For the text-containing cell, return its midpoint in [x, y] coordinate format. 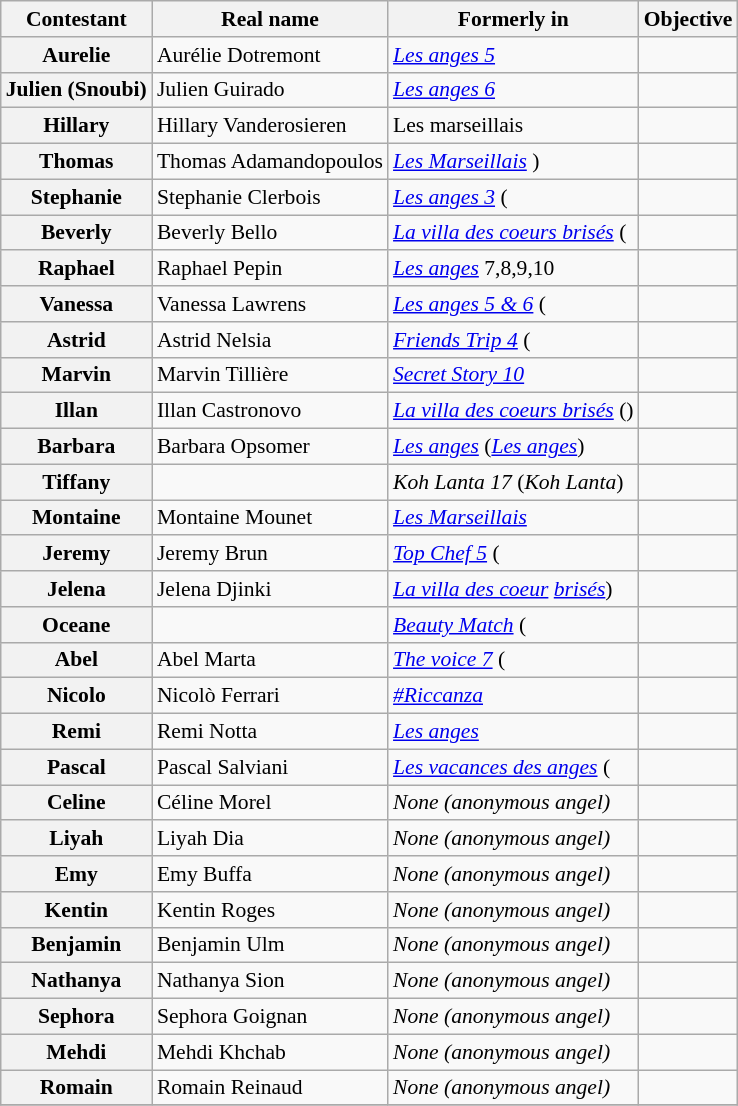
Stephanie Clerbois [270, 197]
Beauty Match ( [514, 625]
Objective [688, 19]
Stephanie [76, 197]
Marvin [76, 375]
Nicolò Ferrari [270, 696]
Vanessa [76, 304]
Top Chef 5 ( [514, 554]
Oceane [76, 625]
Benjamin [76, 945]
Mehdi Khchab [270, 1052]
Barbara [76, 447]
Emy Buffa [270, 874]
Aurelie [76, 55]
Nathanya Sion [270, 981]
Kentin Roges [270, 910]
Les marseillais [514, 126]
Julien Guirado [270, 90]
#Riccanza [514, 696]
Pascal Salviani [270, 767]
Secret Story 10 [514, 375]
Abel [76, 660]
Liyah Dia [270, 839]
Hillary Vanderosieren [270, 126]
Jelena Djinki [270, 589]
Benjamin Ulm [270, 945]
Contestant [76, 19]
Illan [76, 411]
Remi [76, 732]
Mehdi [76, 1052]
Formerly in [514, 19]
Les anges 6 [514, 90]
Barbara Opsomer [270, 447]
Real name [270, 19]
Montaine [76, 518]
Illan Castronovo [270, 411]
Astrid Nelsia [270, 340]
Céline Morel [270, 803]
Kentin [76, 910]
Les anges [514, 732]
Remi Notta [270, 732]
Thomas Adamandopoulos [270, 162]
Sephora [76, 1017]
Les anges 3 ( [514, 197]
Astrid [76, 340]
Abel Marta [270, 660]
Romain Reinaud [270, 1088]
Les anges (Les anges) [514, 447]
Nicolo [76, 696]
Les anges 5 [514, 55]
Julien (Snoubi) [76, 90]
The voice 7 ( [514, 660]
Les Marseillais ) [514, 162]
Sephora Goignan [270, 1017]
Aurélie Dotremont [270, 55]
Les anges 5 & 6 ( [514, 304]
Romain [76, 1088]
Emy [76, 874]
Celine [76, 803]
Les anges 7,8,9,10 [514, 269]
Koh Lanta 17 (Koh Lanta) [514, 482]
Raphael Pepin [270, 269]
Jelena [76, 589]
Montaine Mounet [270, 518]
Pascal [76, 767]
Beverly Bello [270, 233]
Les vacances des anges ( [514, 767]
Hillary [76, 126]
Tiffany [76, 482]
Thomas [76, 162]
Marvin Tillière [270, 375]
Nathanya [76, 981]
Raphael [76, 269]
La villa des coeurs brisés ( [514, 233]
Friends Trip 4 ( [514, 340]
Jeremy [76, 554]
Liyah [76, 839]
Les Marseillais [514, 518]
La villa des coeurs brisés () [514, 411]
La villa des coeur brisés) [514, 589]
Jeremy Brun [270, 554]
Vanessa Lawrens [270, 304]
Beverly [76, 233]
